Pinpoint the cell where the given text exists, returning its (X, Y) midpoint coordinate. 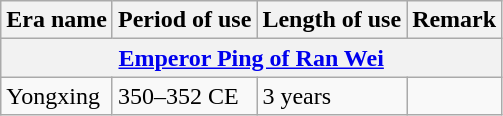
Era name (57, 20)
Remark (454, 20)
350–352 CE (184, 96)
3 years (332, 96)
Period of use (184, 20)
Length of use (332, 20)
Yongxing (57, 96)
Emperor Ping of Ran Wei (252, 58)
